Provide the (x, y) coordinate of the cell's center where the given text is located.  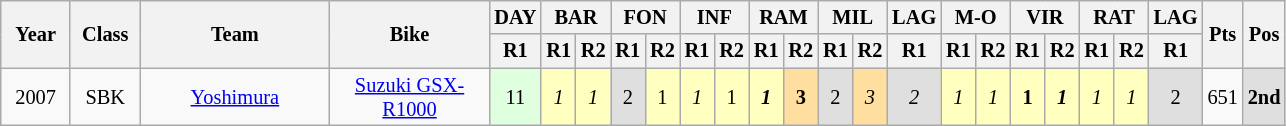
2007 (36, 97)
BAR (576, 17)
Team (235, 34)
651 (1223, 97)
SBK (105, 97)
Suzuki GSX-R1000 (410, 97)
DAY (515, 17)
FON (646, 17)
Bike (410, 34)
Pts (1223, 34)
RAT (1114, 17)
Pos (1264, 34)
Yoshimura (235, 97)
RAM (784, 17)
M-O (976, 17)
2nd (1264, 97)
INF (714, 17)
11 (515, 97)
VIR (1044, 17)
Class (105, 34)
Year (36, 34)
MIL (852, 17)
